Detect which cell encompasses the target text, then output its [X, Y] center coordinate. 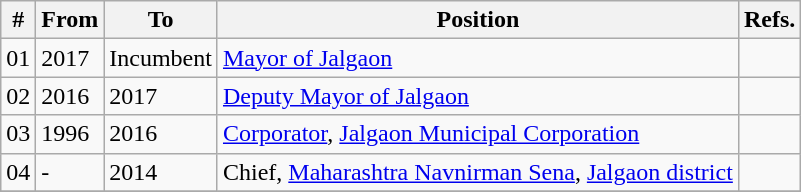
# [18, 20]
From [70, 20]
01 [18, 58]
Incumbent [161, 58]
- [70, 172]
Refs. [769, 20]
02 [18, 96]
2014 [161, 172]
Chief, Maharashtra Navnirman Sena, Jalgaon district [478, 172]
1996 [70, 134]
03 [18, 134]
Mayor of Jalgaon [478, 58]
Deputy Mayor of Jalgaon [478, 96]
Position [478, 20]
To [161, 20]
Corporator, Jalgaon Municipal Corporation [478, 134]
04 [18, 172]
